Provide the [x, y] coordinate of the cell's center where the given text is located.  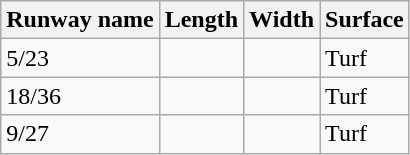
Length [201, 20]
Surface [365, 20]
9/27 [80, 134]
Width [282, 20]
18/36 [80, 96]
5/23 [80, 58]
Runway name [80, 20]
